Extract the (X, Y) coordinate from the center of the cell holding the provided text.  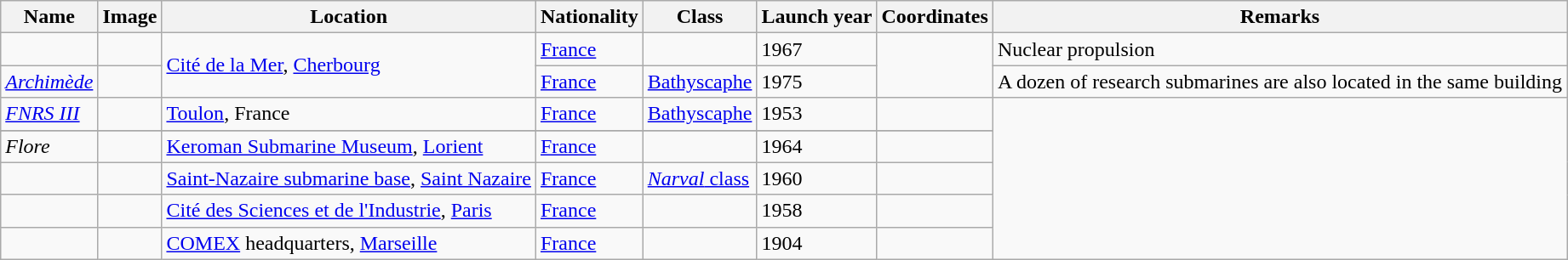
Nuclear propulsion (1279, 49)
Launch year (817, 17)
COMEX headquarters, Marseille (349, 243)
Cité des Sciences et de l'Industrie, Paris (349, 211)
Saint-Nazaire submarine base, Saint Nazaire (349, 178)
Nationality (589, 17)
Narval class (700, 178)
Name (49, 17)
Class (700, 17)
Image (129, 17)
Keroman Submarine Museum, Lorient (349, 146)
Archimède (49, 82)
Cité de la Mer, Cherbourg (349, 65)
FNRS III (49, 114)
1964 (817, 146)
1975 (817, 82)
1904 (817, 243)
Flore (49, 146)
1967 (817, 49)
A dozen of research submarines are also located in the same building (1279, 82)
1960 (817, 178)
1953 (817, 114)
Coordinates (935, 17)
Toulon, France (349, 114)
Location (349, 17)
1958 (817, 211)
Remarks (1279, 17)
